Return (X, Y) of the center of cell containing provided text 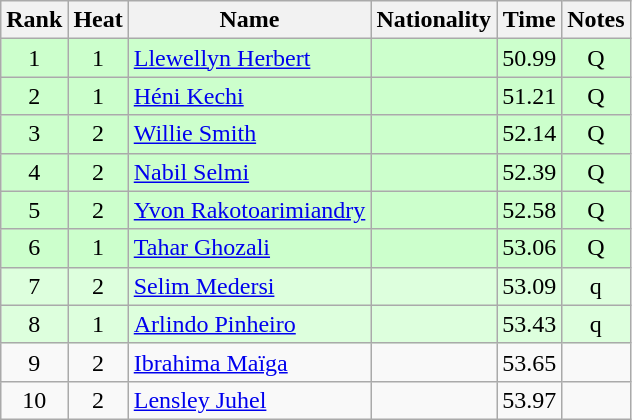
10 (34, 400)
Selim Medersi (250, 286)
52.39 (530, 172)
52.58 (530, 210)
Arlindo Pinheiro (250, 324)
5 (34, 210)
8 (34, 324)
Llewellyn Herbert (250, 58)
50.99 (530, 58)
Time (530, 20)
Rank (34, 20)
Nationality (434, 20)
Yvon Rakotoarimiandry (250, 210)
9 (34, 362)
Ibrahima Maïga (250, 362)
53.06 (530, 248)
Tahar Ghozali (250, 248)
Héni Kechi (250, 96)
Notes (596, 20)
Heat (98, 20)
Nabil Selmi (250, 172)
3 (34, 134)
Lensley Juhel (250, 400)
52.14 (530, 134)
Name (250, 20)
53.97 (530, 400)
7 (34, 286)
6 (34, 248)
53.65 (530, 362)
4 (34, 172)
51.21 (530, 96)
53.43 (530, 324)
53.09 (530, 286)
Willie Smith (250, 134)
